For the text-containing cell, return its midpoint in (X, Y) coordinate format. 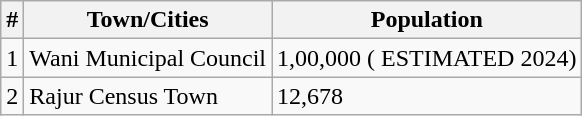
2 (12, 96)
# (12, 20)
1 (12, 58)
1,00,000 ( ESTIMATED 2024) (427, 58)
Town/Cities (148, 20)
12,678 (427, 96)
Population (427, 20)
Wani Municipal Council (148, 58)
Rajur Census Town (148, 96)
